Output the (x, y) coordinate of the center of the cell containing the given text.  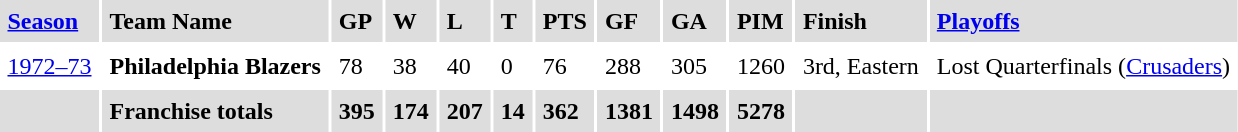
3rd, Eastern (860, 66)
Playoffs (1083, 21)
T (512, 21)
1972–73 (50, 66)
1381 (628, 111)
0 (512, 66)
38 (410, 66)
78 (356, 66)
207 (464, 111)
GA (694, 21)
PIM (760, 21)
5278 (760, 111)
305 (694, 66)
174 (410, 111)
362 (564, 111)
Finish (860, 21)
Franchise totals (215, 111)
40 (464, 66)
Team Name (215, 21)
288 (628, 66)
GF (628, 21)
PTS (564, 21)
GP (356, 21)
1498 (694, 111)
395 (356, 111)
W (410, 21)
Lost Quarterfinals (Crusaders) (1083, 66)
Philadelphia Blazers (215, 66)
14 (512, 111)
76 (564, 66)
1260 (760, 66)
L (464, 21)
Season (50, 21)
